From the cell containing the given text, extract its center point as [x, y] coordinate. 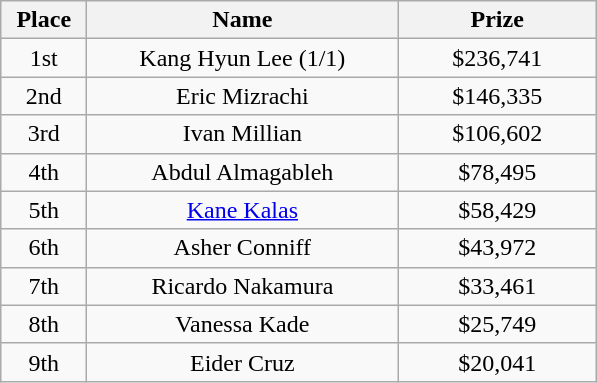
$78,495 [498, 172]
8th [44, 324]
Ivan Millian [242, 134]
Kang Hyun Lee (1/1) [242, 58]
Asher Conniff [242, 248]
5th [44, 210]
$43,972 [498, 248]
$106,602 [498, 134]
Kane Kalas [242, 210]
6th [44, 248]
Prize [498, 20]
3rd [44, 134]
Name [242, 20]
9th [44, 362]
$33,461 [498, 286]
$58,429 [498, 210]
$25,749 [498, 324]
$236,741 [498, 58]
Eider Cruz [242, 362]
2nd [44, 96]
Eric Mizrachi [242, 96]
$146,335 [498, 96]
Place [44, 20]
$20,041 [498, 362]
1st [44, 58]
7th [44, 286]
4th [44, 172]
Vanessa Kade [242, 324]
Ricardo Nakamura [242, 286]
Abdul Almagableh [242, 172]
